Search for the cell housing the specified text and yield its [x, y] center coordinate. 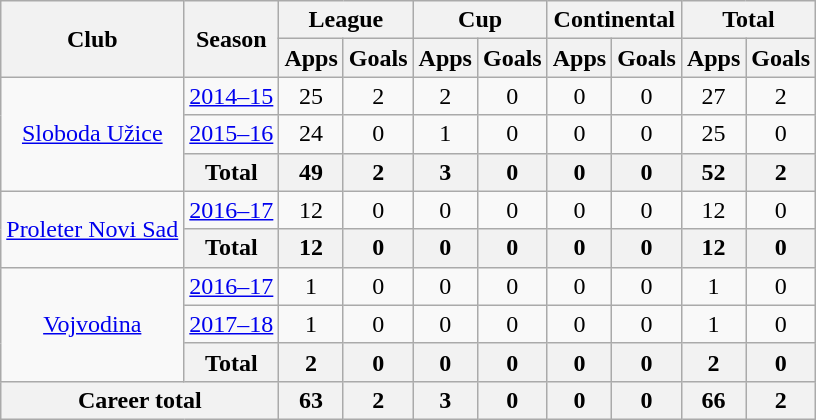
2015–16 [232, 134]
2014–15 [232, 96]
Sloboda Užice [92, 134]
Continental [614, 20]
Club [92, 39]
Season [232, 39]
League [346, 20]
27 [713, 96]
Proleter Novi Sad [92, 229]
Vojvodina [92, 324]
63 [311, 400]
49 [311, 172]
Career total [140, 400]
66 [713, 400]
2017–18 [232, 324]
52 [713, 172]
24 [311, 134]
Cup [480, 20]
